Identify which cell holds the provided text, then report its (x, y) central coordinate. 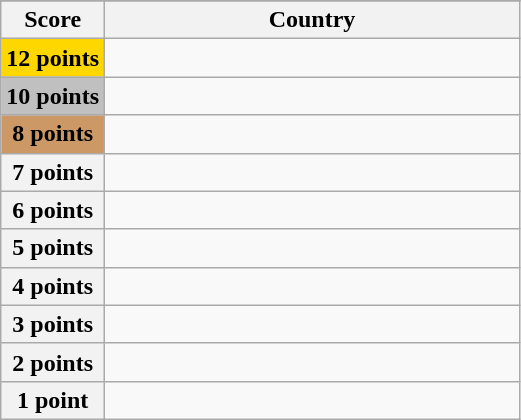
5 points (53, 248)
7 points (53, 172)
4 points (53, 286)
6 points (53, 210)
1 point (53, 400)
Score (53, 20)
3 points (53, 324)
10 points (53, 96)
12 points (53, 58)
Country (312, 20)
8 points (53, 134)
2 points (53, 362)
